Return the (X, Y) coordinate for the center point of the cell that contains the specified text.  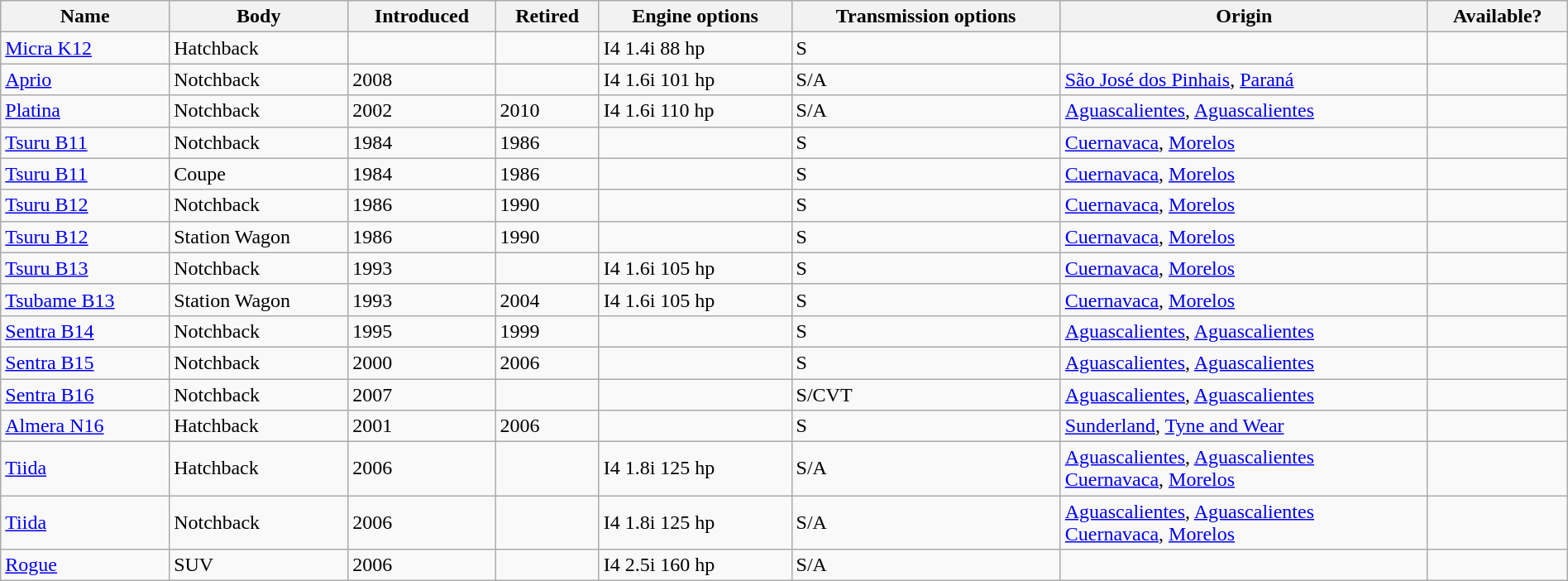
Coupe (259, 174)
São José dos Pinhais, Paraná (1244, 79)
Aprio (85, 79)
1995 (422, 331)
I4 1.4i 88 hp (695, 48)
Micra K12 (85, 48)
Transmission options (926, 17)
Rogue (85, 565)
I4 1.6i 101 hp (695, 79)
Retired (547, 17)
S/CVT (926, 395)
Sentra B14 (85, 331)
Tsuru B13 (85, 268)
Available? (1497, 17)
Engine options (695, 17)
I4 2.5i 160 hp (695, 565)
SUV (259, 565)
Platina (85, 111)
Sentra B16 (85, 395)
Body (259, 17)
Tsubame B13 (85, 300)
2008 (422, 79)
2010 (547, 111)
Name (85, 17)
Origin (1244, 17)
Sunderland, Tyne and Wear (1244, 426)
2004 (547, 300)
Introduced (422, 17)
I4 1.6i 110 hp (695, 111)
Sentra B15 (85, 363)
2001 (422, 426)
Almera N16 (85, 426)
2002 (422, 111)
2007 (422, 395)
2000 (422, 363)
1999 (547, 331)
